From the cell containing the given text, extract its center point as [x, y] coordinate. 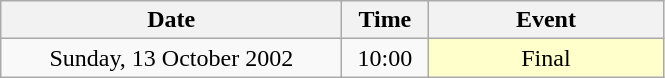
10:00 [385, 58]
Date [172, 20]
Time [385, 20]
Final [546, 58]
Event [546, 20]
Sunday, 13 October 2002 [172, 58]
